Return (x, y) of the center of cell containing provided text 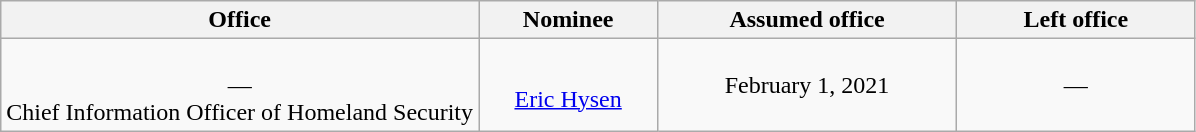
— (1076, 85)
Assumed office (808, 20)
Left office (1076, 20)
Office (240, 20)
February 1, 2021 (808, 85)
Eric Hysen (568, 85)
Nominee (568, 20)
—Chief Information Officer of Homeland Security (240, 85)
